From the cell containing the given text, extract its center point as (x, y) coordinate. 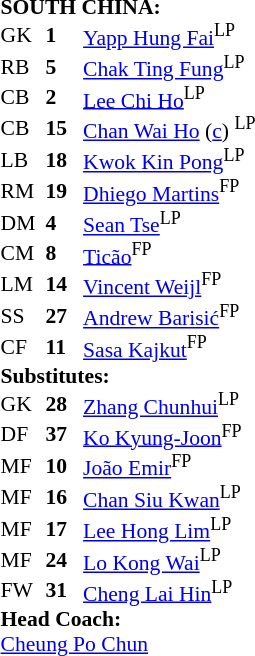
31 (65, 590)
Vincent WeijlFP (169, 284)
Cheng Lai HinLP (169, 590)
15 (65, 128)
João EmirFP (169, 466)
RB (24, 66)
CF (24, 346)
2 (65, 98)
Lee Chi HoLP (169, 98)
TicãoFP (169, 254)
27 (65, 316)
4 (65, 222)
SS (24, 316)
11 (65, 346)
Chan Wai Ho (c) LP (169, 128)
Zhang ChunhuiLP (169, 404)
Kwok Kin PongLP (169, 160)
Ko Kyung-JoonFP (169, 434)
10 (65, 466)
1 (65, 36)
28 (65, 404)
17 (65, 528)
Chak Ting FungLP (169, 66)
Dhiego MartinsFP (169, 190)
LM (24, 284)
24 (65, 560)
18 (65, 160)
37 (65, 434)
Sean TseLP (169, 222)
Lo Kong WaiLP (169, 560)
16 (65, 498)
Sasa KajkutFP (169, 346)
5 (65, 66)
Lee Hong LimLP (169, 528)
DM (24, 222)
Chan Siu KwanLP (169, 498)
CM (24, 254)
LB (24, 160)
14 (65, 284)
Andrew BarisićFP (169, 316)
19 (65, 190)
Yapp Hung FaiLP (169, 36)
8 (65, 254)
DF (24, 434)
FW (24, 590)
RM (24, 190)
